Identify which cell holds the provided text, then report its [X, Y] central coordinate. 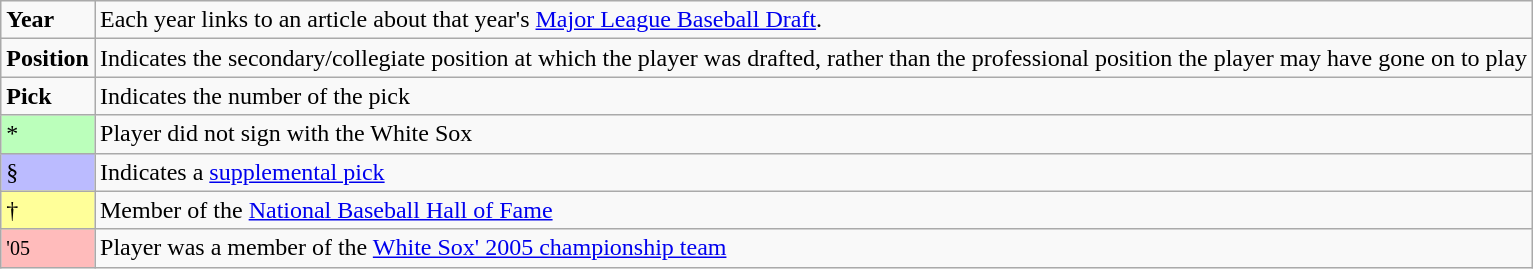
Pick [48, 96]
* [48, 134]
Player was a member of the White Sox' 2005 championship team [813, 248]
'05 [48, 248]
Member of the National Baseball Hall of Fame [813, 210]
Player did not sign with the White Sox [813, 134]
Indicates the number of the pick [813, 96]
§ [48, 172]
Each year links to an article about that year's Major League Baseball Draft. [813, 20]
Year [48, 20]
Position [48, 58]
Indicates a supplemental pick [813, 172]
† [48, 210]
